Identify which cell holds the provided text, then report its (X, Y) central coordinate. 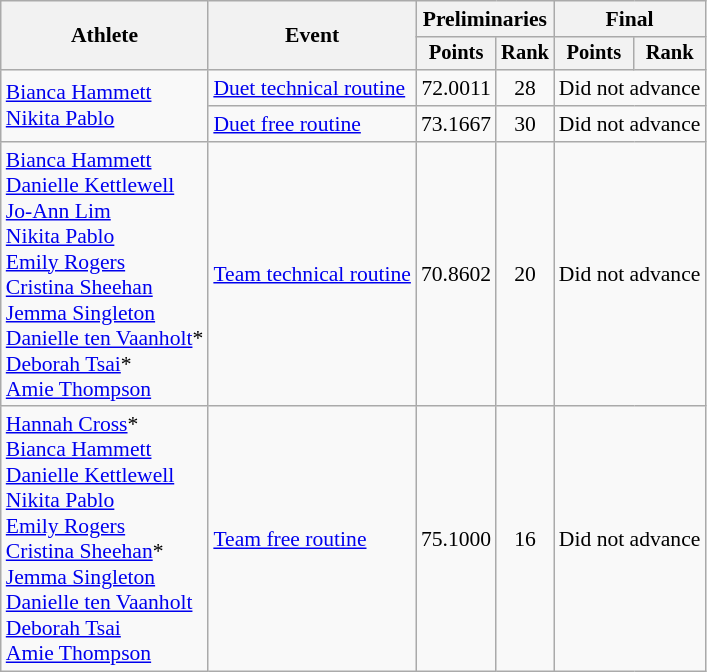
Preliminaries (485, 19)
75.1000 (456, 540)
Team technical routine (312, 274)
20 (525, 274)
70.8602 (456, 274)
28 (525, 88)
Duet technical routine (312, 88)
16 (525, 540)
Athlete (105, 36)
Bianca HammettNikita Pablo (105, 106)
Final (630, 19)
73.1667 (456, 124)
72.0011 (456, 88)
Hannah Cross*Bianca HammettDanielle KettlewellNikita PabloEmily RogersCristina Sheehan*Jemma SingletonDanielle ten VaanholtDeborah TsaiAmie Thompson (105, 540)
Duet free routine (312, 124)
Team free routine (312, 540)
Event (312, 36)
30 (525, 124)
Bianca HammettDanielle KettlewellJo-Ann LimNikita PabloEmily RogersCristina SheehanJemma SingletonDanielle ten Vaanholt*Deborah Tsai*Amie Thompson (105, 274)
